Find where the given text appears and provide that cell's center as (x, y) coordinate. 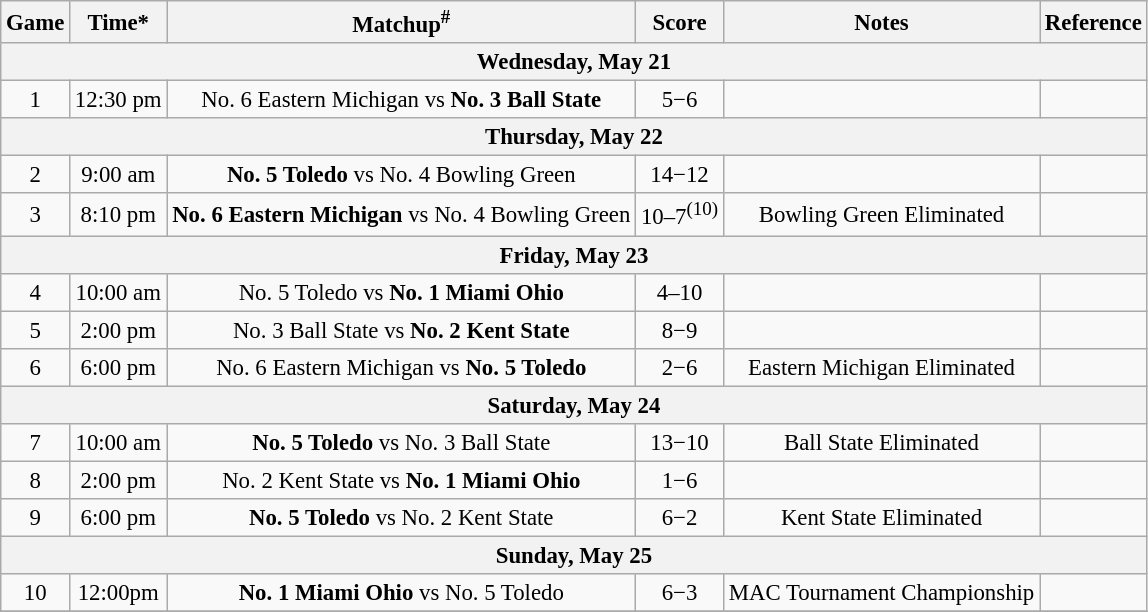
8−9 (680, 330)
Game (36, 22)
Matchup# (402, 22)
1−6 (680, 480)
Kent State Eliminated (881, 518)
14−12 (680, 175)
2−6 (680, 367)
Reference (1094, 22)
6 (36, 367)
No. 6 Eastern Michigan vs No. 5 Toledo (402, 367)
Time* (118, 22)
9 (36, 518)
6−3 (680, 593)
No. 2 Kent State vs No. 1 Miami Ohio (402, 480)
No. 5 Toledo vs No. 1 Miami Ohio (402, 292)
12:30 pm (118, 100)
8:10 pm (118, 215)
No. 6 Eastern Michigan vs No. 3 Ball State (402, 100)
No. 5 Toledo vs No. 2 Kent State (402, 518)
5−6 (680, 100)
1 (36, 100)
10–7(10) (680, 215)
Sunday, May 25 (574, 555)
No. 6 Eastern Michigan vs No. 4 Bowling Green (402, 215)
9:00 am (118, 175)
6−2 (680, 518)
MAC Tournament Championship (881, 593)
No. 1 Miami Ohio vs No. 5 Toledo (402, 593)
Friday, May 23 (574, 255)
Ball State Eliminated (881, 443)
No. 3 Ball State vs No. 2 Kent State (402, 330)
4 (36, 292)
No. 5 Toledo vs No. 4 Bowling Green (402, 175)
Notes (881, 22)
13−10 (680, 443)
12:00pm (118, 593)
Eastern Michigan Eliminated (881, 367)
Score (680, 22)
Saturday, May 24 (574, 405)
Wednesday, May 21 (574, 62)
Thursday, May 22 (574, 137)
10 (36, 593)
4–10 (680, 292)
Bowling Green Eliminated (881, 215)
7 (36, 443)
2 (36, 175)
8 (36, 480)
5 (36, 330)
3 (36, 215)
No. 5 Toledo vs No. 3 Ball State (402, 443)
